Extract the [X, Y] coordinate from the center of the cell holding the provided text.  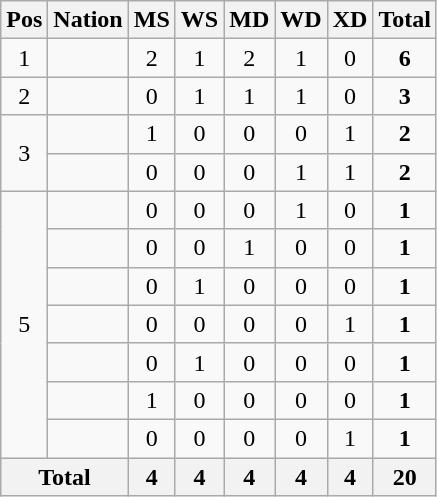
Pos [24, 20]
WS [199, 20]
5 [24, 324]
MS [152, 20]
XD [350, 20]
6 [405, 58]
WD [301, 20]
20 [405, 477]
MD [250, 20]
Nation [88, 20]
